Identify which cell holds the provided text, then report its (X, Y) central coordinate. 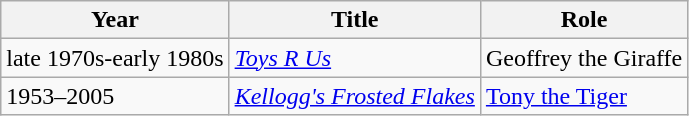
Year (115, 20)
Role (584, 20)
Toys R Us (354, 58)
Tony the Tiger (584, 96)
late 1970s-early 1980s (115, 58)
Kellogg's Frosted Flakes (354, 96)
Geoffrey the Giraffe (584, 58)
Title (354, 20)
1953–2005 (115, 96)
